Scan for the cell matching the given text and deliver its [x, y] coordinate at center. 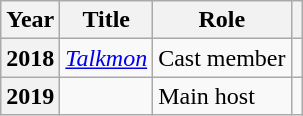
Main host [222, 96]
2018 [30, 58]
Year [30, 20]
Cast member [222, 58]
2019 [30, 96]
Title [106, 20]
Talkmon [106, 58]
Role [222, 20]
